Pinpoint the cell where the given text exists, returning its (x, y) midpoint coordinate. 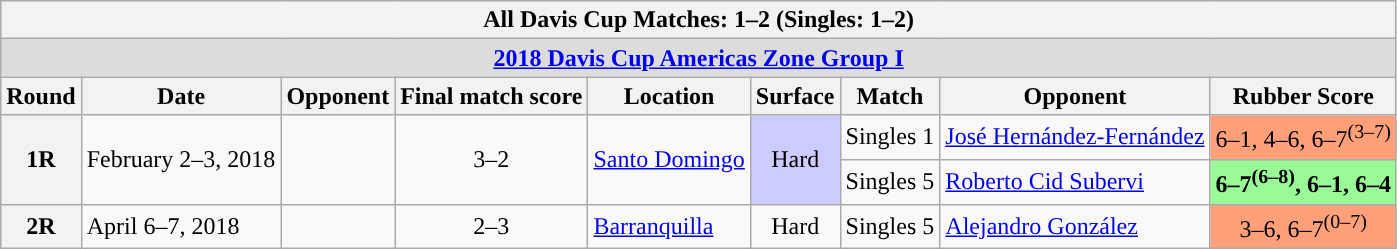
Barranquilla (669, 226)
Surface (795, 96)
Final match score (492, 96)
Santo Domingo (669, 160)
Location (669, 96)
Alejandro González (1075, 226)
2R (41, 226)
1R (41, 160)
Singles 1 (890, 138)
6–1, 4–6, 6–7(3–7) (1303, 138)
3–6, 6–7(0–7) (1303, 226)
6–7(6–8), 6–1, 6–4 (1303, 182)
April 6–7, 2018 (181, 226)
Date (181, 96)
Rubber Score (1303, 96)
Match (890, 96)
2–3 (492, 226)
February 2–3, 2018 (181, 160)
José Hernández-Fernández (1075, 138)
Round (41, 96)
Roberto Cid Subervi (1075, 182)
2018 Davis Cup Americas Zone Group I (699, 58)
All Davis Cup Matches: 1–2 (Singles: 1–2) (699, 20)
3–2 (492, 160)
